Locate the cell with the specified text and output its (x, y) center coordinate. 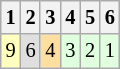
9 (11, 51)
5 (90, 17)
